Locate the cell with the specified text and output its (X, Y) center coordinate. 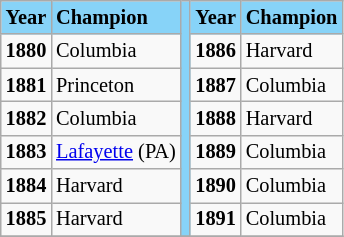
1883 (26, 152)
Princeton (116, 85)
1890 (215, 186)
1885 (26, 219)
1881 (26, 85)
1880 (26, 51)
1882 (26, 118)
1886 (215, 51)
1889 (215, 152)
1891 (215, 219)
1888 (215, 118)
1884 (26, 186)
Lafayette (PA) (116, 152)
1887 (215, 85)
